Output the [X, Y] coordinate of the center of the cell containing the given text.  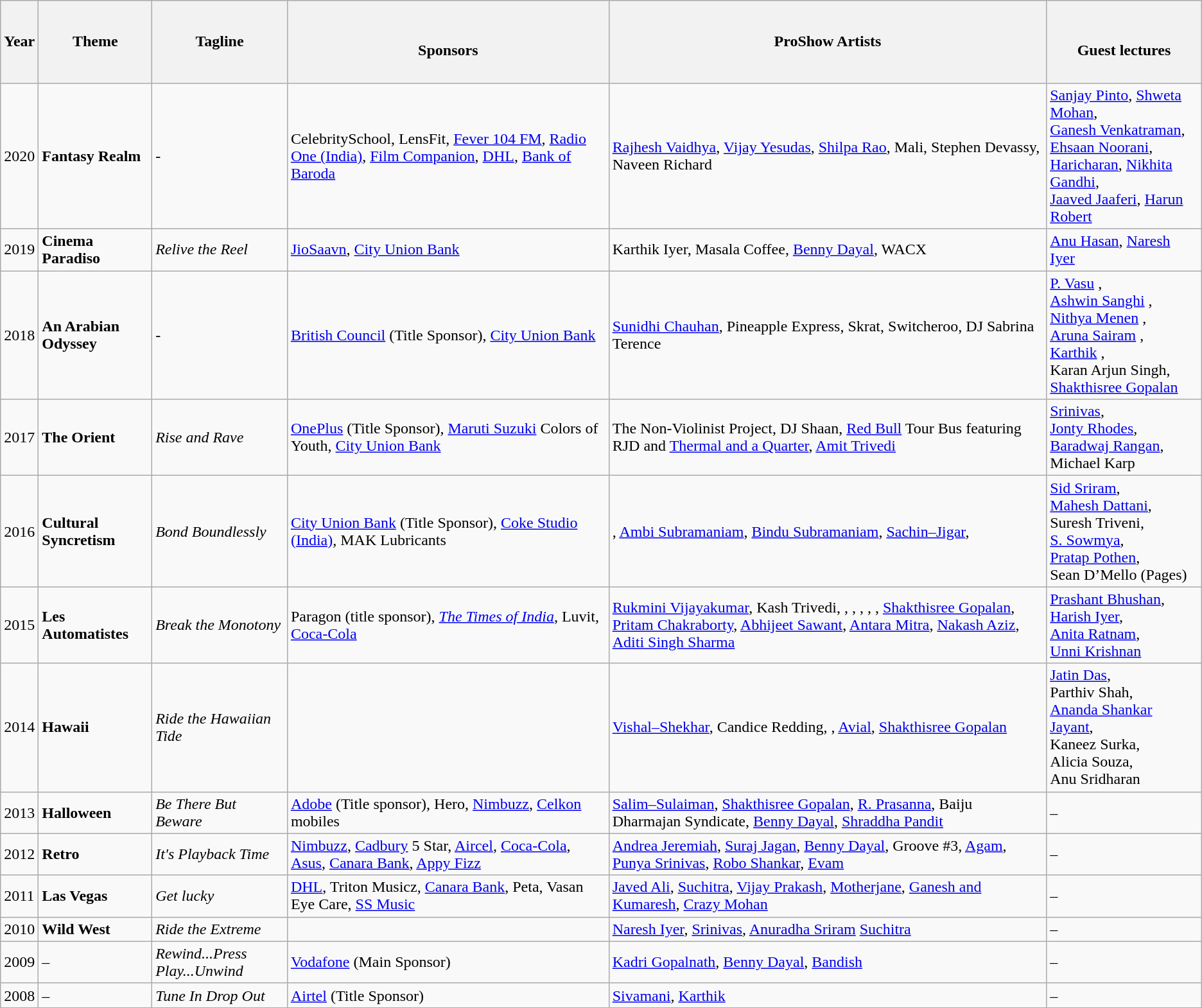
, Ambi Subramaniam, Bindu Subramaniam, Sachin–Jigar, [827, 532]
Retro [95, 854]
Vishal–Shekhar, Candice Redding, , Avial, Shakthisree Gopalan [827, 727]
JioSaavn, City Union Bank [448, 250]
Ride the Hawaiian Tide [220, 727]
2020 [19, 157]
Sid Sriram,Mahesh Dattani,Suresh Triveni,S. Sowmya,Pratap Pothen,Sean D’Mello (Pages) [1124, 532]
Vodafone (Main Sponsor) [448, 962]
Guest lectures [1124, 42]
2008 [19, 995]
An Arabian Odyssey [95, 335]
Tune In Drop Out [220, 995]
2016 [19, 532]
Year [19, 42]
Karthik Iyer, Masala Coffee, Benny Dayal, WACX [827, 250]
British Council (Title Sponsor), City Union Bank [448, 335]
Jatin Das,Parthiv Shah,Ananda Shankar Jayant,Kaneez Surka,Alicia Souza,Anu Sridharan [1124, 727]
Be There But Beware [220, 813]
Sunidhi Chauhan, Pineapple Express, Skrat, Switcheroo, DJ Sabrina Terence [827, 335]
2014 [19, 727]
Paragon (title sponsor), The Times of India, Luvit, Coca-Cola [448, 625]
Theme [95, 42]
Airtel (Title Sponsor) [448, 995]
Srinivas,Jonty Rhodes,Baradwaj Rangan,Michael Karp [1124, 438]
ProShow Artists [827, 42]
Fantasy Realm [95, 157]
Andrea Jeremiah, Suraj Jagan, Benny Dayal, Groove #3, Agam, Punya Srinivas, Robo Shankar, Evam [827, 854]
Les Automatistes [95, 625]
Las Vegas [95, 896]
Cinema Paradiso [95, 250]
Bond Boundlessly [220, 532]
2011 [19, 896]
The Orient [95, 438]
2015 [19, 625]
Relive the Reel [220, 250]
Ride the Extreme [220, 929]
Salim–Sulaiman, Shakthisree Gopalan, R. Prasanna, Baiju Dharmajan Syndicate, Benny Dayal, Shraddha Pandit [827, 813]
Sanjay Pinto, Shweta Mohan,Ganesh Venkatraman, Ehsaan Noorani,Haricharan, Nikhita Gandhi,Jaaved Jaaferi, Harun Robert [1124, 157]
P. Vasu ,Ashwin Sanghi ,Nithya Menen ,Aruna Sairam ,Karthik ,Karan Arjun Singh,Shakthisree Gopalan [1124, 335]
Javed Ali, Suchitra, Vijay Prakash, Motherjane, Ganesh and Kumaresh, Crazy Mohan [827, 896]
OnePlus (Title Sponsor), Maruti Suzuki Colors of Youth, City Union Bank [448, 438]
City Union Bank (Title Sponsor), Coke Studio (India), MAK Lubricants [448, 532]
The Non-Violinist Project, DJ Shaan, Red Bull Tour Bus featuring RJD and Thermal and a Quarter, Amit Trivedi [827, 438]
Nimbuzz, Cadbury 5 Star, Aircel, Coca-Cola, Asus, Canara Bank, Appy Fizz [448, 854]
2018 [19, 335]
Hawaii [95, 727]
Kadri Gopalnath, Benny Dayal, Bandish [827, 962]
Rise and Rave [220, 438]
Get lucky [220, 896]
Naresh Iyer, Srinivas, Anuradha Sriram Suchitra [827, 929]
DHL, Triton Musicz, Canara Bank, Peta, Vasan Eye Care, SS Music [448, 896]
2013 [19, 813]
Sponsors [448, 42]
Adobe (Title sponsor), Hero, Nimbuzz, Celkon mobiles [448, 813]
2009 [19, 962]
Prashant Bhushan,Harish Iyer,Anita Ratnam,Unni Krishnan [1124, 625]
2019 [19, 250]
Wild West [95, 929]
Anu Hasan, Naresh Iyer [1124, 250]
2012 [19, 854]
Break the Monotony [220, 625]
Rajhesh Vaidhya, Vijay Yesudas, Shilpa Rao, Mali, Stephen Devassy, Naveen Richard [827, 157]
Sivamani, Karthik [827, 995]
It's Playback Time [220, 854]
2017 [19, 438]
Rukmini Vijayakumar, Kash Trivedi, , , , , , Shakthisree Gopalan, Pritam Chakraborty, Abhijeet Sawant, Antara Mitra, Nakash Aziz, Aditi Singh Sharma [827, 625]
Cultural Syncretism [95, 532]
Halloween [95, 813]
2010 [19, 929]
Tagline [220, 42]
Rewind...Press Play...Unwind [220, 962]
CelebritySchool, LensFit, Fever 104 FM, Radio One (India), Film Companion, DHL, Bank of Baroda [448, 157]
